Capture the cell that displays the provided text and extract its (X, Y) central coordinate. 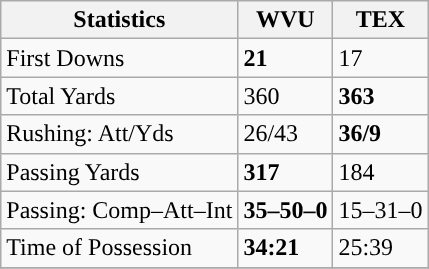
34:21 (286, 248)
26/43 (286, 134)
First Downs (120, 58)
Rushing: Att/Yds (120, 134)
Time of Possession (120, 248)
36/9 (380, 134)
Passing Yards (120, 172)
25:39 (380, 248)
317 (286, 172)
35–50–0 (286, 210)
184 (380, 172)
WVU (286, 20)
363 (380, 96)
15–31–0 (380, 210)
21 (286, 58)
Passing: Comp–Att–Int (120, 210)
Total Yards (120, 96)
17 (380, 58)
360 (286, 96)
Statistics (120, 20)
TEX (380, 20)
